Return the [X, Y] coordinate for the center point of the cell that contains the specified text.  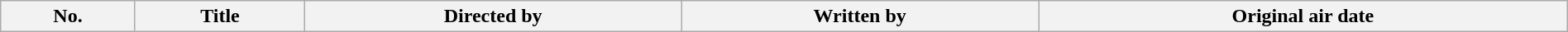
Original air date [1303, 16]
Written by [860, 16]
No. [68, 16]
Directed by [493, 16]
Title [220, 16]
